Locate the cell with the specified text and output its [x, y] center coordinate. 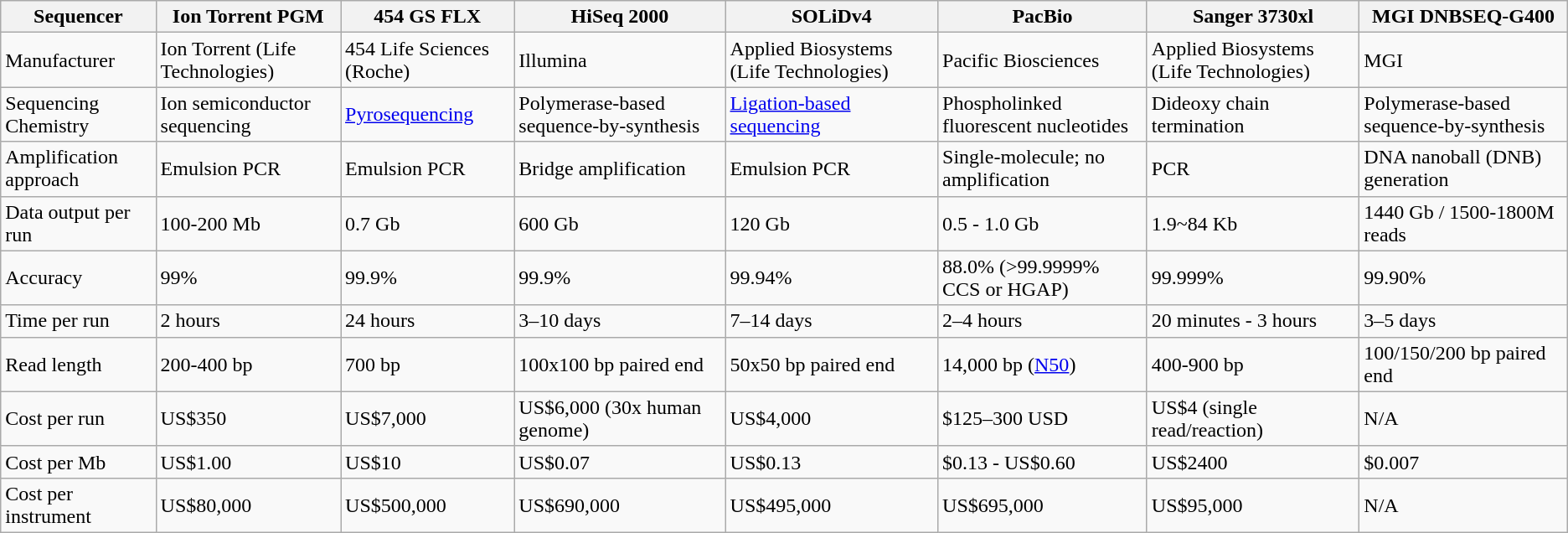
$0.13 - US$0.60 [1043, 462]
US$4 (single read/reaction) [1253, 419]
20 minutes - 3 hours [1253, 321]
US$10 [427, 462]
SOLiDv4 [832, 17]
24 hours [427, 321]
50x50 bp paired end [832, 364]
Pyrosequencing [427, 114]
454 Life Sciences (Roche) [427, 60]
120 Gb [832, 223]
2–4 hours [1043, 321]
Single-molecule; no amplification [1043, 169]
3–10 days [620, 321]
200-400 bp [248, 364]
Cost per Mb [79, 462]
99.999% [1253, 278]
DNA nanoball (DNB) generation [1463, 169]
Ion Torrent PGM [248, 17]
100/150/200 bp paired end [1463, 364]
1440 Gb / 1500-1800M reads [1463, 223]
99.94% [832, 278]
454 GS FLX [427, 17]
Pacific Biosciences [1043, 60]
Time per run [79, 321]
400-900 bp [1253, 364]
Sequencer [79, 17]
US$695,000 [1043, 505]
US$0.07 [620, 462]
Sequencing Chemistry [79, 114]
Bridge amplification [620, 169]
$125–300 USD [1043, 419]
0.5 - 1.0 Gb [1043, 223]
99.90% [1463, 278]
Data output per run [79, 223]
7–14 days [832, 321]
US$4,000 [832, 419]
Dideoxy chain termination [1253, 114]
US$7,000 [427, 419]
2 hours [248, 321]
Cost per run [79, 419]
99% [248, 278]
Illumina [620, 60]
US$80,000 [248, 505]
US$95,000 [1253, 505]
PacBio [1043, 17]
US$350 [248, 419]
600 Gb [620, 223]
1.9~84 Kb [1253, 223]
100-200 Mb [248, 223]
US$1.00 [248, 462]
700 bp [427, 364]
Ion semiconductor sequencing [248, 114]
100x100 bp paired end [620, 364]
MGI [1463, 60]
Ligation-based sequencing [832, 114]
HiSeq 2000 [620, 17]
$0.007 [1463, 462]
PCR [1253, 169]
US$2400 [1253, 462]
Manufacturer [79, 60]
3–5 days [1463, 321]
US$495,000 [832, 505]
Sanger 3730xl [1253, 17]
Ion Torrent (Life Technologies) [248, 60]
Amplification approach [79, 169]
88.0% (>99.9999% CCS or HGAP) [1043, 278]
14,000 bp (N50) [1043, 364]
Accuracy [79, 278]
Phospholinked fluorescent nucleotides [1043, 114]
US$690,000 [620, 505]
MGI DNBSEQ-G400 [1463, 17]
0.7 Gb [427, 223]
US$0.13 [832, 462]
Cost per instrument [79, 505]
Read length [79, 364]
US$6,000 (30x human genome) [620, 419]
US$500,000 [427, 505]
